Detect which cell encompasses the target text, then output its (X, Y) center coordinate. 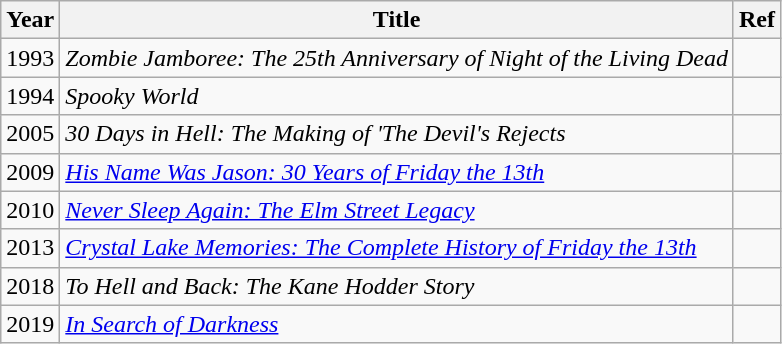
2010 (30, 210)
2013 (30, 248)
2009 (30, 172)
Zombie Jamboree: The 25th Anniversary of Night of the Living Dead (397, 58)
1993 (30, 58)
To Hell and Back: The Kane Hodder Story (397, 286)
His Name Was Jason: 30 Years of Friday the 13th (397, 172)
Ref (756, 20)
Spooky World (397, 96)
Crystal Lake Memories: The Complete History of Friday the 13th (397, 248)
Year (30, 20)
30 Days in Hell: The Making of 'The Devil's Rejects (397, 134)
Never Sleep Again: The Elm Street Legacy (397, 210)
2019 (30, 324)
2005 (30, 134)
In Search of Darkness (397, 324)
Title (397, 20)
2018 (30, 286)
1994 (30, 96)
